Return the (x, y) coordinate for the center point of the cell that contains the specified text.  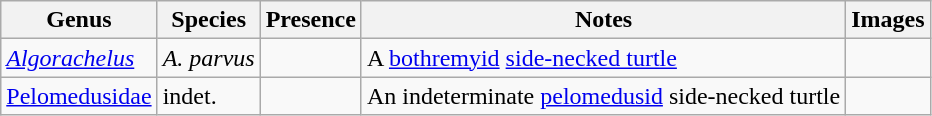
Pelomedusidae (79, 96)
Images (888, 20)
Algorachelus (79, 58)
A. parvus (208, 58)
Species (208, 20)
Presence (310, 20)
indet. (208, 96)
Genus (79, 20)
Notes (603, 20)
A bothremyid side-necked turtle (603, 58)
An indeterminate pelomedusid side-necked turtle (603, 96)
